Locate the cell with the specified text and output its [X, Y] center coordinate. 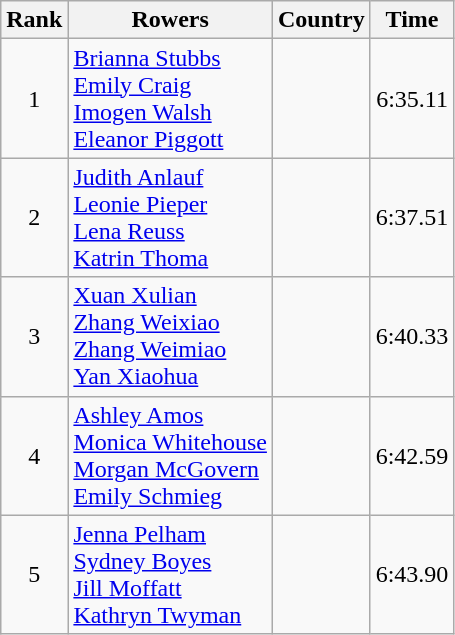
Judith AnlaufLeonie PieperLena ReussKatrin Thoma [170, 218]
Ashley AmosMonica WhitehouseMorgan McGovernEmily Schmieg [170, 456]
1 [34, 98]
2 [34, 218]
Country [321, 20]
Brianna StubbsEmily CraigImogen WalshEleanor Piggott [170, 98]
6:42.59 [412, 456]
Xuan XulianZhang WeixiaoZhang WeimiaoYan Xiaohua [170, 336]
6:40.33 [412, 336]
4 [34, 456]
5 [34, 574]
6:37.51 [412, 218]
Rank [34, 20]
6:43.90 [412, 574]
3 [34, 336]
Rowers [170, 20]
Jenna PelhamSydney BoyesJill MoffattKathryn Twyman [170, 574]
6:35.11 [412, 98]
Time [412, 20]
